Return the [X, Y] coordinate for the center point of the cell that contains the specified text.  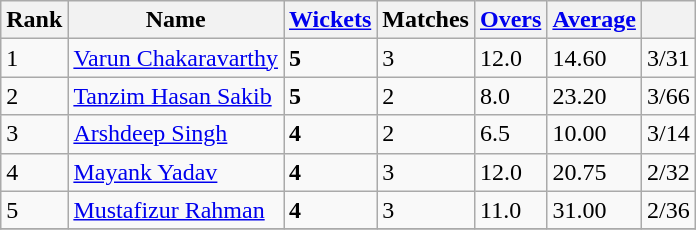
Name [176, 20]
20.75 [594, 172]
Overs [510, 20]
Rank [34, 20]
2/36 [668, 210]
Mayank Yadav [176, 172]
3/14 [668, 134]
Tanzim Hasan Sakib [176, 96]
14.60 [594, 58]
23.20 [594, 96]
Matches [426, 20]
Wickets [330, 20]
Varun Chakaravarthy [176, 58]
8.0 [510, 96]
1 [34, 58]
10.00 [594, 134]
3/31 [668, 58]
2/32 [668, 172]
11.0 [510, 210]
31.00 [594, 210]
6.5 [510, 134]
Arshdeep Singh [176, 134]
3/66 [668, 96]
Mustafizur Rahman [176, 210]
Average [594, 20]
